Output the [x, y] coordinate of the center of the cell containing the given text.  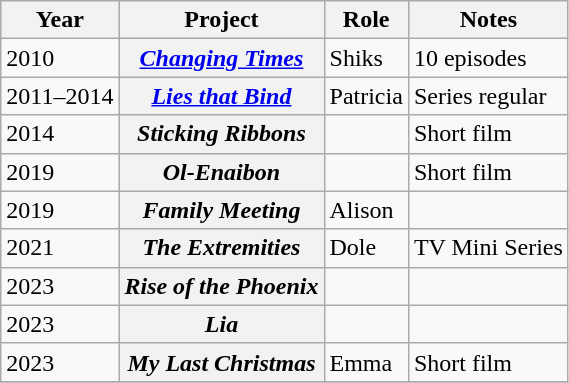
2010 [60, 58]
Lia [222, 324]
Dole [366, 248]
2011–2014 [60, 96]
Patricia [366, 96]
2021 [60, 248]
Sticking Ribbons [222, 134]
Rise of the Phoenix [222, 286]
10 episodes [488, 58]
Changing Times [222, 58]
Family Meeting [222, 210]
Year [60, 20]
Project [222, 20]
Series regular [488, 96]
TV Mini Series [488, 248]
Ol-Enaibon [222, 172]
Lies that Bind [222, 96]
Notes [488, 20]
My Last Christmas [222, 362]
Shiks [366, 58]
Emma [366, 362]
2014 [60, 134]
The Extremities [222, 248]
Role [366, 20]
Alison [366, 210]
